Search for the cell housing the specified text and yield its (x, y) center coordinate. 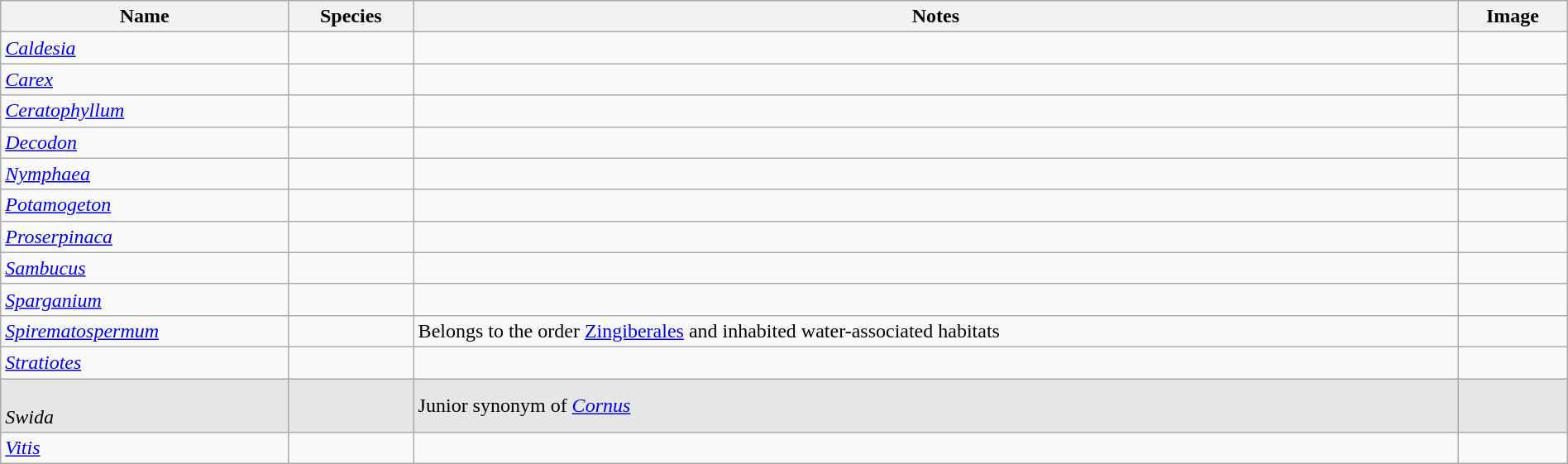
Proserpinaca (145, 237)
Notes (935, 17)
Sparganium (145, 299)
Image (1513, 17)
Potamogeton (145, 205)
Vitis (145, 448)
Carex (145, 79)
Species (351, 17)
Ceratophyllum (145, 111)
Belongs to the order Zingiberales and inhabited water-associated habitats (935, 331)
Stratiotes (145, 362)
Decodon (145, 142)
Name (145, 17)
Swida (145, 405)
Nymphaea (145, 174)
Junior synonym of Cornus (935, 405)
Caldesia (145, 48)
Spirematospermum (145, 331)
Sambucus (145, 268)
